Scan for the cell matching the given text and deliver its [X, Y] coordinate at center. 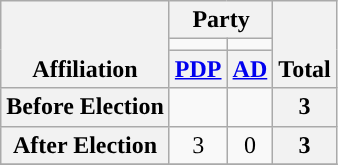
Before Election [86, 107]
AD [250, 69]
After Election [86, 145]
Party [220, 20]
PDP [198, 69]
Affiliation [86, 44]
0 [250, 145]
Total [305, 44]
